Pinpoint the cell where the given text exists, returning its (X, Y) midpoint coordinate. 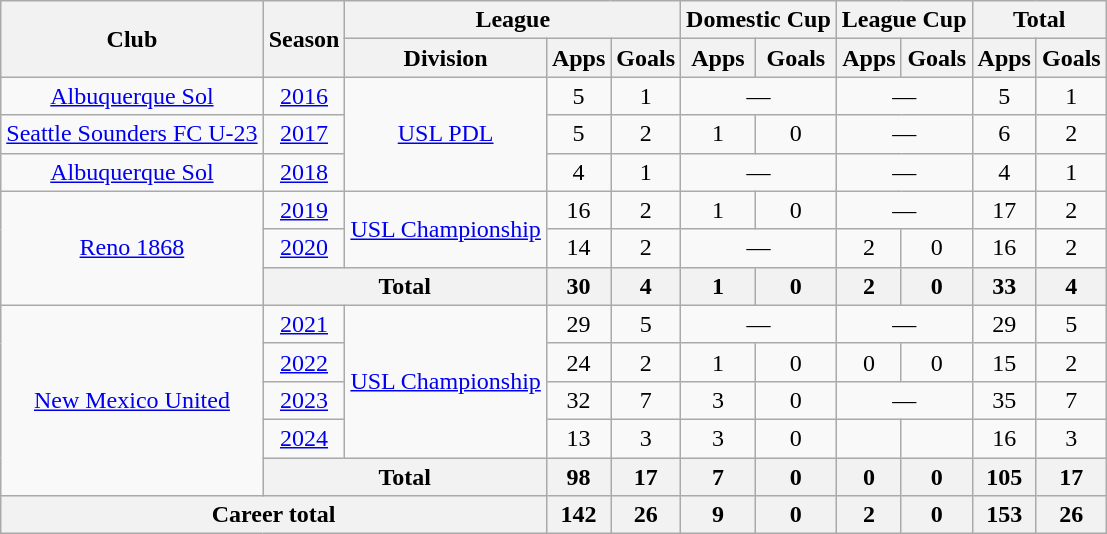
2016 (304, 96)
New Mexico United (132, 400)
Seattle Sounders FC U-23 (132, 134)
32 (578, 400)
13 (578, 438)
15 (1004, 362)
30 (578, 286)
Domestic Cup (759, 20)
2017 (304, 134)
153 (1004, 515)
Season (304, 39)
2020 (304, 248)
Reno 1868 (132, 248)
2018 (304, 172)
14 (578, 248)
League (513, 20)
105 (1004, 477)
Career total (274, 515)
USL PDL (446, 134)
6 (1004, 134)
Club (132, 39)
24 (578, 362)
35 (1004, 400)
2022 (304, 362)
9 (718, 515)
142 (578, 515)
2019 (304, 210)
33 (1004, 286)
2021 (304, 324)
League Cup (904, 20)
2024 (304, 438)
Division (446, 58)
2023 (304, 400)
98 (578, 477)
